Pinpoint the cell where the given text exists, returning its [x, y] midpoint coordinate. 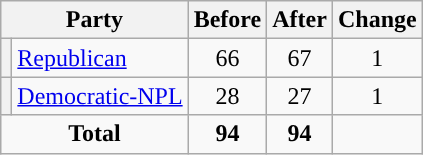
28 [228, 96]
Republican [100, 58]
Before [228, 20]
Democratic-NPL [100, 96]
27 [300, 96]
Total [94, 134]
Change [377, 20]
After [300, 20]
Party [94, 20]
67 [300, 58]
66 [228, 58]
